Search for the cell housing the specified text and yield its (X, Y) center coordinate. 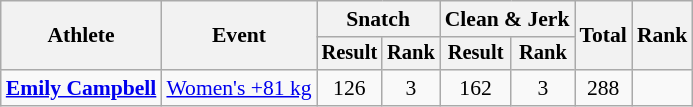
Total (602, 36)
126 (350, 88)
Women's +81 kg (238, 88)
Clean & Jerk (508, 19)
Event (238, 36)
Athlete (82, 36)
Emily Campbell (82, 88)
288 (602, 88)
162 (476, 88)
Snatch (378, 19)
